Capture the cell that displays the provided text and extract its (x, y) central coordinate. 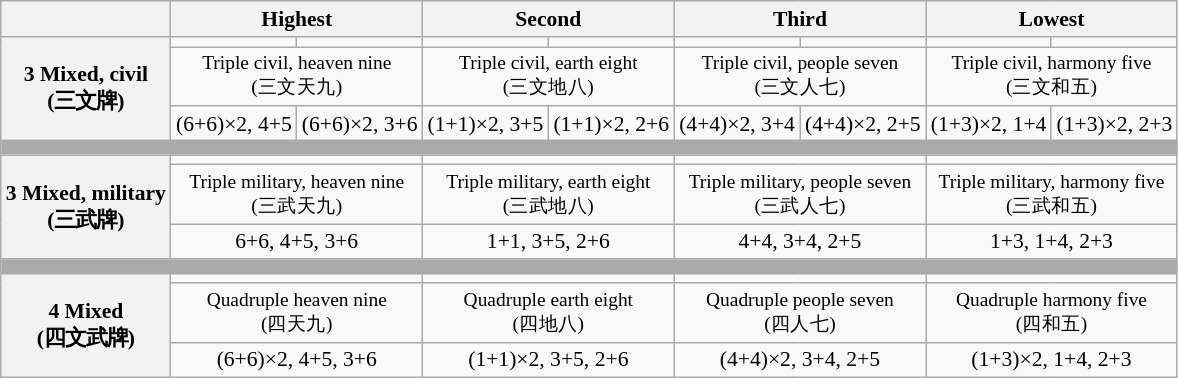
1+1, 3+5, 2+6 (549, 242)
6+6, 4+5, 3+6 (297, 242)
Third (800, 19)
(1+3)×2, 1+4, 2+3 (1052, 360)
Quadruple harmony five(四和五) (1052, 314)
(1+1)×2, 3+5 (486, 124)
(1+3)×2, 2+3 (1114, 124)
Second (549, 19)
Quadruple earth eight(四地八) (549, 314)
Triple military, people seven(三武人七) (800, 194)
Quadruple heaven nine(四天九) (297, 314)
Triple civil, harmony five(三文和五) (1052, 76)
Quadruple people seven(四人七) (800, 314)
Lowest (1052, 19)
3 Mixed, military(三武牌) (86, 207)
3 Mixed, civil(三文牌) (86, 89)
Highest (297, 19)
(4+4)×2, 3+4, 2+5 (800, 360)
4 Mixed(四文武牌) (86, 326)
Triple civil, heaven nine(三文天九) (297, 76)
(6+6)×2, 4+5, 3+6 (297, 360)
(1+1)×2, 3+5, 2+6 (549, 360)
(1+3)×2, 1+4 (989, 124)
4+4, 3+4, 2+5 (800, 242)
(4+4)×2, 3+4 (737, 124)
Triple military, harmony five(三武和五) (1052, 194)
(4+4)×2, 2+5 (863, 124)
Triple civil, people seven(三文人七) (800, 76)
(6+6)×2, 3+6 (360, 124)
(1+1)×2, 2+6 (611, 124)
Triple civil, earth eight(三文地八) (549, 76)
(6+6)×2, 4+5 (234, 124)
Triple military, heaven nine(三武天九) (297, 194)
1+3, 1+4, 2+3 (1052, 242)
Triple military, earth eight(三武地八) (549, 194)
